Extract the [x, y] coordinate from the center of the cell holding the provided text.  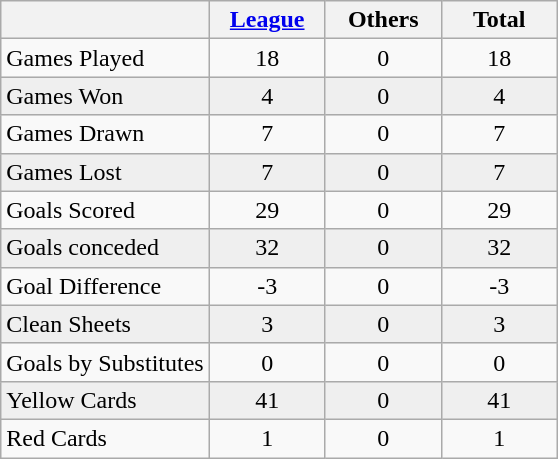
Games Lost [105, 172]
Goals Scored [105, 210]
League [267, 20]
Yellow Cards [105, 400]
Total [499, 20]
Games Drawn [105, 134]
Goals conceded [105, 248]
Games Won [105, 96]
Others [383, 20]
Goal Difference [105, 286]
Goals by Substitutes [105, 362]
Red Cards [105, 438]
Games Played [105, 58]
Clean Sheets [105, 324]
